Search for the cell housing the specified text and yield its [x, y] center coordinate. 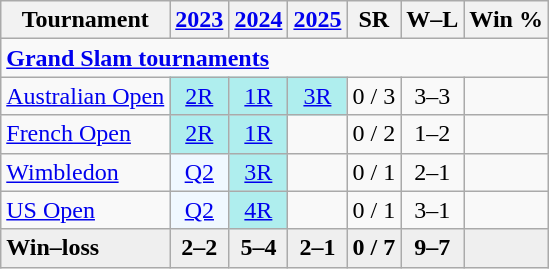
Wimbledon [86, 172]
SR [374, 20]
3–1 [432, 210]
0 / 7 [374, 248]
Tournament [86, 20]
5–4 [258, 248]
French Open [86, 134]
4R [258, 210]
1–2 [432, 134]
Win–loss [86, 248]
2024 [258, 20]
2025 [318, 20]
2023 [200, 20]
3–3 [432, 96]
US Open [86, 210]
Australian Open [86, 96]
0 / 2 [374, 134]
Win % [506, 20]
2–2 [200, 248]
Grand Slam tournaments [275, 58]
9–7 [432, 248]
0 / 3 [374, 96]
W–L [432, 20]
